For the text-containing cell, return its midpoint in [X, Y] coordinate format. 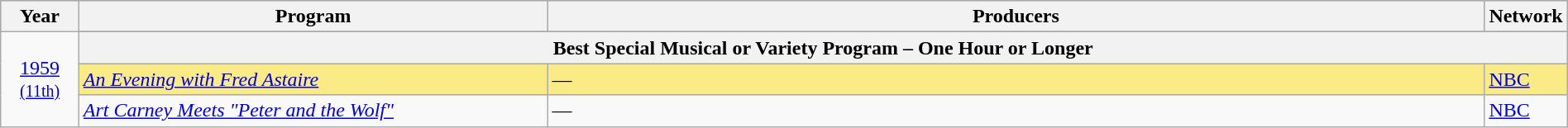
1959(11th) [40, 79]
Producers [1016, 17]
Best Special Musical or Variety Program – One Hour or Longer [823, 48]
Network [1526, 17]
Year [40, 17]
Program [313, 17]
An Evening with Fred Astaire [313, 79]
Art Carney Meets "Peter and the Wolf" [313, 111]
